Output the [X, Y] coordinate of the center of the cell containing the given text.  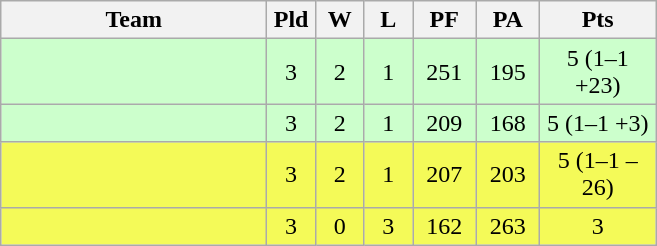
Pld [292, 20]
5 (1–1 –26) [598, 174]
0 [340, 226]
207 [444, 174]
263 [508, 226]
162 [444, 226]
PF [444, 20]
195 [508, 72]
Pts [598, 20]
5 (1–1 +23) [598, 72]
251 [444, 72]
5 (1–1 +3) [598, 123]
203 [508, 174]
L [388, 20]
W [340, 20]
168 [508, 123]
209 [444, 123]
PA [508, 20]
Team [134, 20]
